From the cell containing the given text, extract its center point as [X, Y] coordinate. 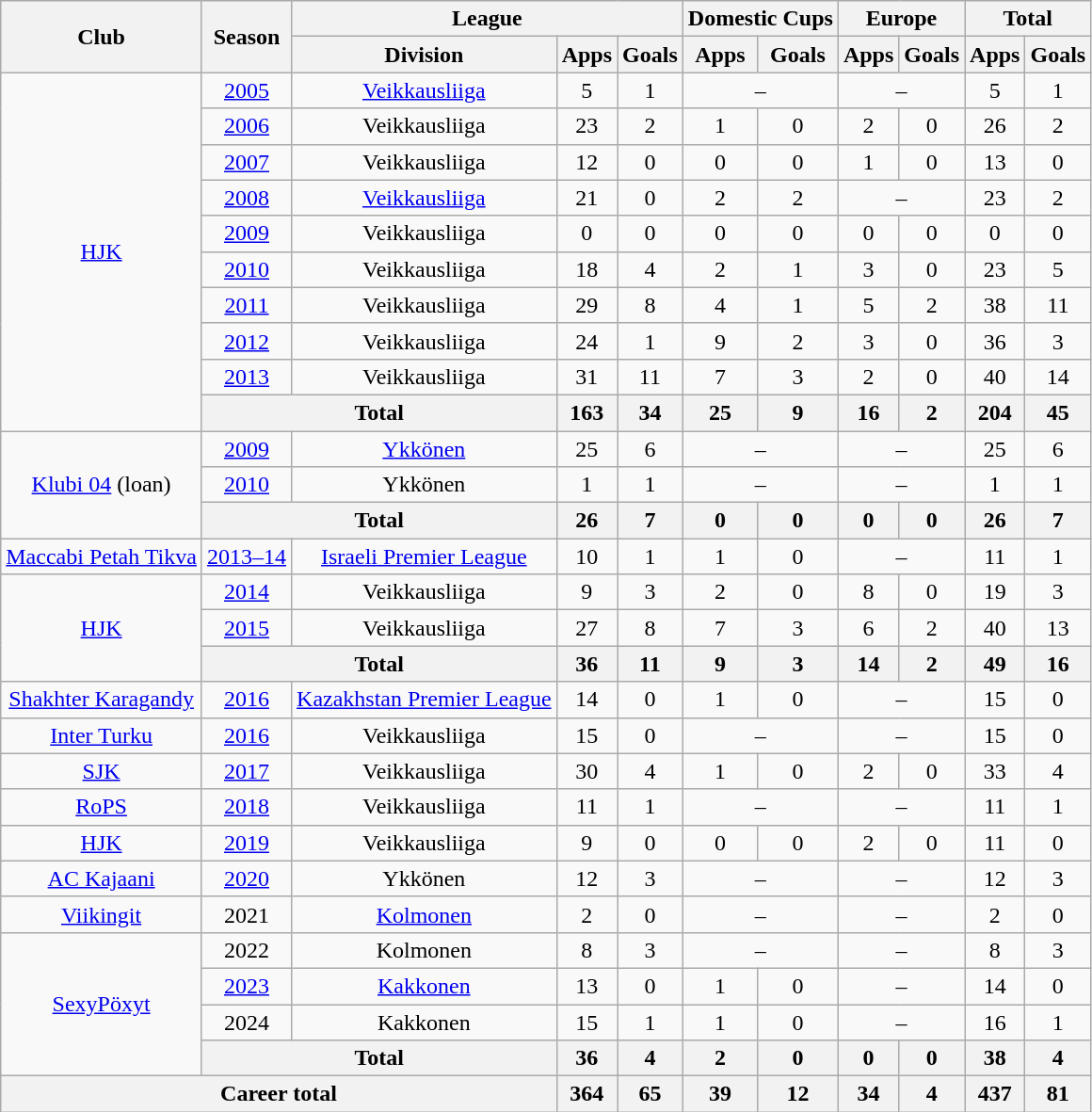
SexyPöxyt [102, 1004]
18 [586, 269]
30 [586, 771]
364 [586, 1094]
League [488, 19]
2014 [247, 592]
Shakhter Karagandy [102, 700]
2006 [247, 126]
2015 [247, 628]
2018 [247, 807]
33 [995, 771]
10 [586, 556]
2017 [247, 771]
2011 [247, 305]
19 [995, 592]
2013–14 [247, 556]
2008 [247, 198]
21 [586, 198]
27 [586, 628]
Maccabi Petah Tikva [102, 556]
81 [1058, 1094]
Domestic Cups [761, 19]
Club [102, 37]
204 [995, 412]
2007 [247, 162]
Europe [901, 19]
2022 [247, 950]
Season [247, 37]
2019 [247, 843]
45 [1058, 412]
2020 [247, 878]
2023 [247, 986]
Division [425, 55]
31 [586, 377]
49 [995, 664]
65 [650, 1094]
163 [586, 412]
2021 [247, 914]
AC Kajaani [102, 878]
RoPS [102, 807]
Career total [279, 1094]
2012 [247, 341]
SJK [102, 771]
437 [995, 1094]
2013 [247, 377]
29 [586, 305]
Inter Turku [102, 735]
24 [586, 341]
Israeli Premier League [425, 556]
Kazakhstan Premier League [425, 700]
39 [719, 1094]
2005 [247, 90]
Viikingit [102, 914]
2024 [247, 1022]
Klubi 04 (loan) [102, 485]
